Output the [x, y] coordinate of the center of the cell containing the given text.  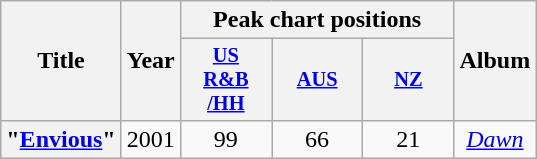
AUS [318, 80]
USR&B/HH [226, 80]
Dawn [495, 139]
66 [318, 139]
"Envious" [61, 139]
Peak chart positions [317, 20]
2001 [150, 139]
Album [495, 61]
Title [61, 61]
NZ [408, 80]
99 [226, 139]
21 [408, 139]
Year [150, 61]
